Scan for the cell matching the given text and deliver its (X, Y) coordinate at center. 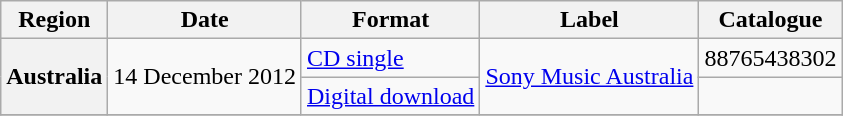
14 December 2012 (205, 77)
Label (590, 20)
Region (54, 20)
CD single (390, 58)
88765438302 (770, 58)
Catalogue (770, 20)
Australia (54, 77)
Date (205, 20)
Format (390, 20)
Digital download (390, 96)
Sony Music Australia (590, 77)
